Return [x, y] of the center of cell containing provided text 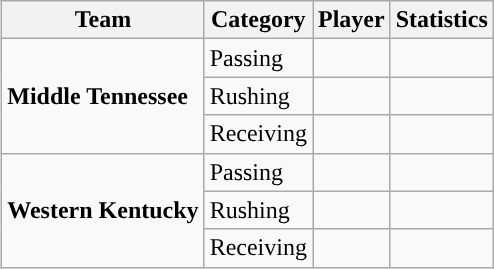
Team [103, 20]
Western Kentucky [103, 210]
Player [351, 20]
Category [258, 20]
Statistics [442, 20]
Middle Tennessee [103, 96]
